Determine the [x, y] coordinate at the center of the cell enclosing the given text.  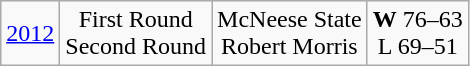
W 76–63L 69–51 [418, 34]
First RoundSecond Round [136, 34]
2012 [30, 34]
McNeese StateRobert Morris [290, 34]
